Detect which cell encompasses the target text, then output its [X, Y] center coordinate. 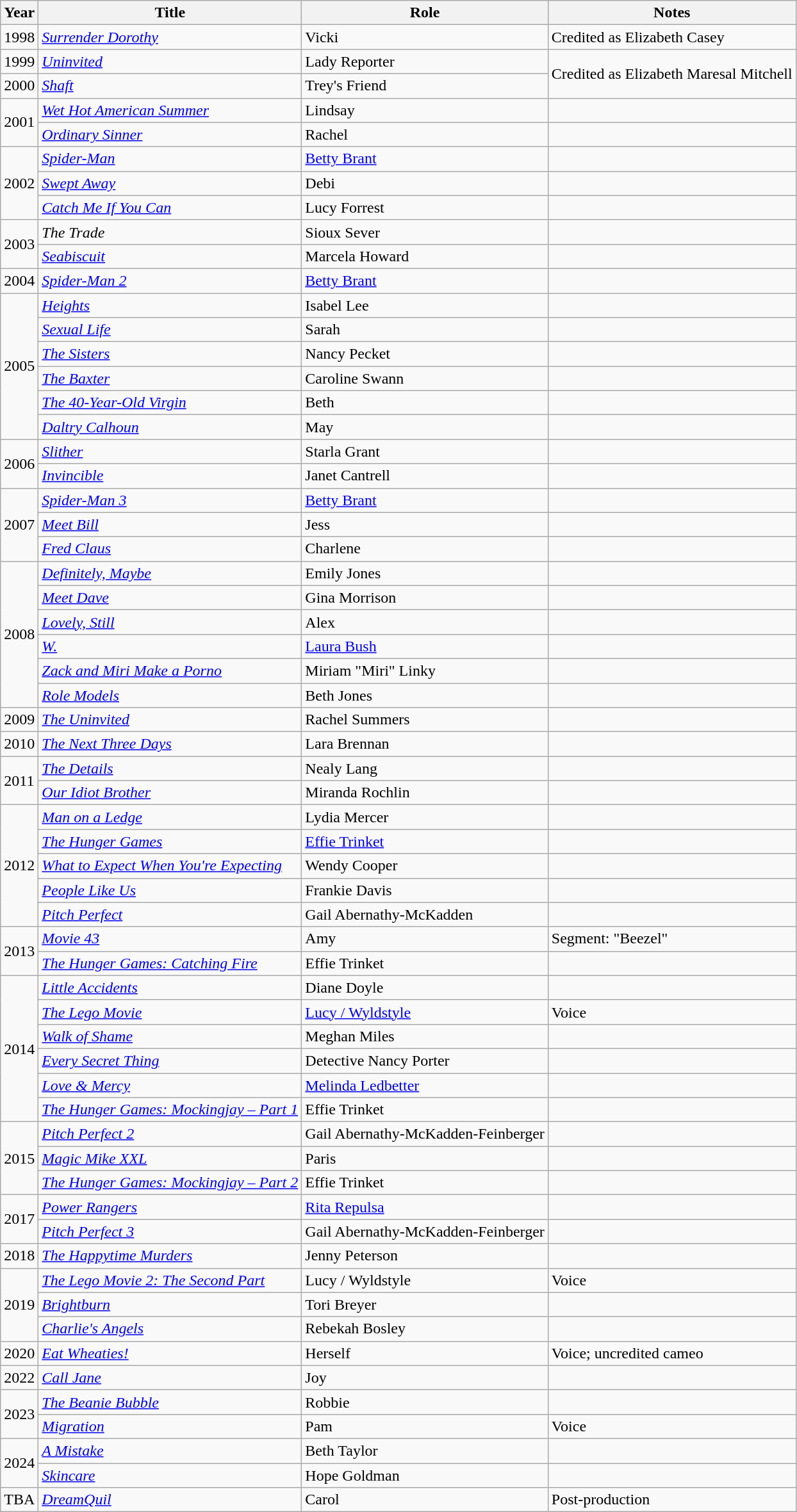
The Lego Movie [170, 1012]
Skincare [170, 1475]
2017 [19, 1219]
Lovely, Still [170, 622]
Credited as Elizabeth Maresal Mitchell [671, 74]
Voice; uncredited cameo [671, 1353]
Lara Brennan [425, 744]
Love & Mercy [170, 1085]
2006 [19, 464]
Pitch Perfect [170, 915]
A Mistake [170, 1451]
2003 [19, 244]
Notes [671, 13]
2000 [19, 86]
Spider-Man 3 [170, 500]
Heights [170, 305]
2019 [19, 1305]
Miriam "Miri" Linky [425, 671]
2018 [19, 1256]
Vicki [425, 37]
Spider-Man [170, 159]
The Hunger Games [170, 841]
Migration [170, 1426]
Meet Bill [170, 524]
Jess [425, 524]
The Baxter [170, 378]
Year [19, 13]
Movie 43 [170, 939]
Lindsay [425, 110]
Starla Grant [425, 451]
Pitch Perfect 2 [170, 1134]
Jenny Peterson [425, 1256]
Segment: "Beezel" [671, 939]
Lady Reporter [425, 61]
Fred Claus [170, 549]
2024 [19, 1463]
Diane Doyle [425, 988]
The Details [170, 768]
2008 [19, 634]
Sexual Life [170, 330]
Definitely, Maybe [170, 573]
Beth Taylor [425, 1451]
Isabel Lee [425, 305]
TBA [19, 1500]
Little Accidents [170, 988]
Meghan Miles [425, 1036]
Sioux Sever [425, 232]
Miranda Rochlin [425, 793]
Role Models [170, 695]
Credited as Elizabeth Casey [671, 37]
Carol [425, 1500]
2022 [19, 1378]
2004 [19, 280]
Walk of Shame [170, 1036]
Man on a Ledge [170, 817]
The Beanie Bubble [170, 1402]
People Like Us [170, 890]
The Happytime Murders [170, 1256]
Wet Hot American Summer [170, 110]
2011 [19, 781]
Nealy Lang [425, 768]
Meet Dave [170, 597]
Alex [425, 622]
May [425, 427]
Daltry Calhoun [170, 427]
Beth [425, 403]
Caroline Swann [425, 378]
Title [170, 13]
Invincible [170, 476]
1999 [19, 61]
Robbie [425, 1402]
Sarah [425, 330]
Magic Mike XXL [170, 1158]
Every Secret Thing [170, 1061]
Shaft [170, 86]
Call Jane [170, 1378]
Hope Goldman [425, 1475]
2015 [19, 1158]
Brightburn [170, 1305]
The Sisters [170, 354]
Uninvited [170, 61]
Charlene [425, 549]
2014 [19, 1048]
The Hunger Games: Mockingjay – Part 2 [170, 1183]
Eat Wheaties! [170, 1353]
Emily Jones [425, 573]
Pitch Perfect 3 [170, 1232]
Laura Bush [425, 646]
Melinda Ledbetter [425, 1085]
Ordinary Sinner [170, 134]
1998 [19, 37]
2012 [19, 866]
Gina Morrison [425, 597]
2020 [19, 1353]
Rebekah Bosley [425, 1329]
The Trade [170, 232]
Frankie Davis [425, 890]
2009 [19, 720]
Catch Me If You Can [170, 207]
Rachel [425, 134]
Charlie's Angels [170, 1329]
Post-production [671, 1500]
Herself [425, 1353]
Marcela Howard [425, 256]
2013 [19, 951]
Rita Repulsa [425, 1207]
Rachel Summers [425, 720]
Amy [425, 939]
Debi [425, 183]
Nancy Pecket [425, 354]
2002 [19, 183]
Gail Abernathy-McKadden [425, 915]
Our Idiot Brother [170, 793]
Wendy Cooper [425, 866]
Zack and Miri Make a Porno [170, 671]
Paris [425, 1158]
Slither [170, 451]
The Lego Movie 2: The Second Part [170, 1280]
2010 [19, 744]
2023 [19, 1414]
Lucy Forrest [425, 207]
Trey's Friend [425, 86]
W. [170, 646]
Pam [425, 1426]
The Hunger Games: Catching Fire [170, 963]
2005 [19, 366]
DreamQuil [170, 1500]
The Hunger Games: Mockingjay – Part 1 [170, 1110]
Detective Nancy Porter [425, 1061]
The Next Three Days [170, 744]
Seabiscuit [170, 256]
Surrender Dorothy [170, 37]
2007 [19, 524]
Spider-Man 2 [170, 280]
Lydia Mercer [425, 817]
Joy [425, 1378]
The 40-Year-Old Virgin [170, 403]
2001 [19, 122]
Janet Cantrell [425, 476]
The Uninvited [170, 720]
Beth Jones [425, 695]
What to Expect When You're Expecting [170, 866]
Tori Breyer [425, 1305]
Power Rangers [170, 1207]
Swept Away [170, 183]
Role [425, 13]
